Extract the (x, y) coordinate from the center of the cell holding the provided text.  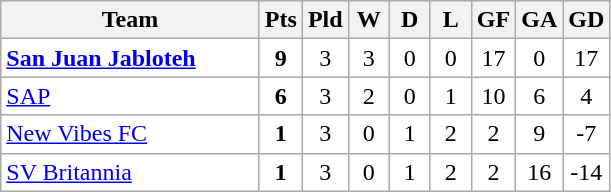
Team (130, 20)
GD (586, 20)
16 (540, 172)
L (450, 20)
New Vibes FC (130, 134)
GF (493, 20)
W (368, 20)
D (410, 20)
Pts (280, 20)
10 (493, 96)
Pld (325, 20)
SAP (130, 96)
4 (586, 96)
GA (540, 20)
San Juan Jabloteh (130, 58)
-14 (586, 172)
-7 (586, 134)
SV Britannia (130, 172)
